For the text-containing cell, return its midpoint in (x, y) coordinate format. 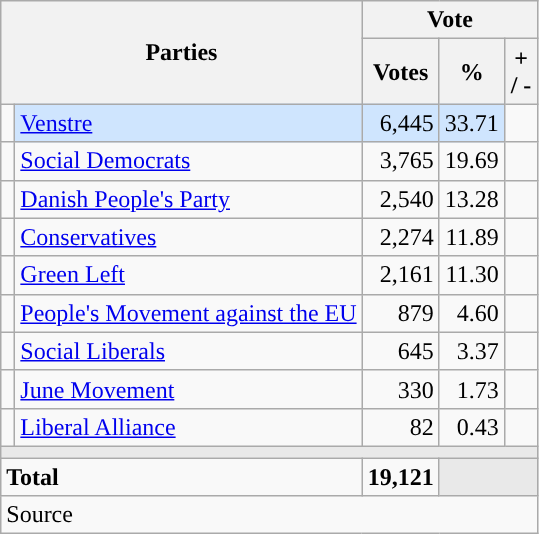
Votes (400, 72)
645 (400, 351)
Conservatives (188, 237)
82 (400, 427)
13.28 (472, 199)
6,445 (400, 123)
2,274 (400, 237)
Social Democrats (188, 161)
Total (182, 477)
Liberal Alliance (188, 427)
June Movement (188, 389)
3,765 (400, 161)
People's Movement against the EU (188, 313)
Danish People's Party (188, 199)
33.71 (472, 123)
19,121 (400, 477)
Source (270, 515)
11.89 (472, 237)
Vote (450, 20)
3.37 (472, 351)
11.30 (472, 275)
2,540 (400, 199)
Venstre (188, 123)
Parties (182, 52)
19.69 (472, 161)
1.73 (472, 389)
0.43 (472, 427)
Social Liberals (188, 351)
% (472, 72)
879 (400, 313)
2,161 (400, 275)
4.60 (472, 313)
+ / - (521, 72)
330 (400, 389)
Green Left (188, 275)
